Detect which cell encompasses the target text, then output its [X, Y] center coordinate. 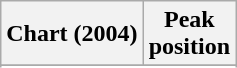
Chart (2004) [72, 34]
Peak position [189, 34]
